Output the [x, y] coordinate of the center of the cell containing the given text.  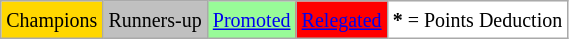
Champions [52, 20]
Runners-up [155, 20]
* = Points Deduction [478, 20]
Relegated [342, 20]
Promoted [252, 20]
